Return the (X, Y) coordinate for the center point of the cell that contains the specified text.  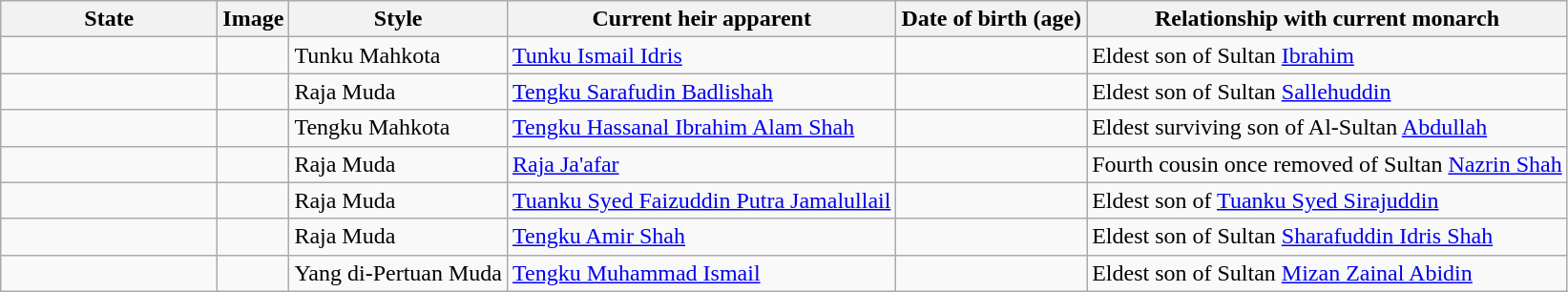
Tengku Mahkota (399, 128)
Yang di-Pertuan Muda (399, 273)
Tengku Hassanal Ibrahim Alam Shah (700, 128)
Relationship with current monarch (1328, 19)
Style (399, 19)
Tuanku Syed Faizuddin Putra Jamalullail (700, 200)
Eldest son of Sultan Mizan Zainal Abidin (1328, 273)
Fourth cousin once removed of Sultan Nazrin Shah (1328, 164)
Raja Ja'afar (700, 164)
Date of birth (age) (992, 19)
Image (254, 19)
Tengku Sarafudin Badlishah (700, 92)
Tengku Amir Shah (700, 237)
Eldest son of Sultan Sharafuddin Idris Shah (1328, 237)
Tunku Ismail Idris (700, 55)
Eldest surviving son of Al-Sultan Abdullah (1328, 128)
Tengku Muhammad Ismail (700, 273)
Eldest son of Tuanku Syed Sirajuddin (1328, 200)
Eldest son of Sultan Sallehuddin (1328, 92)
Tunku Mahkota (399, 55)
State (109, 19)
Current heir apparent (700, 19)
Eldest son of Sultan Ibrahim (1328, 55)
